For the text-containing cell, return its midpoint in (x, y) coordinate format. 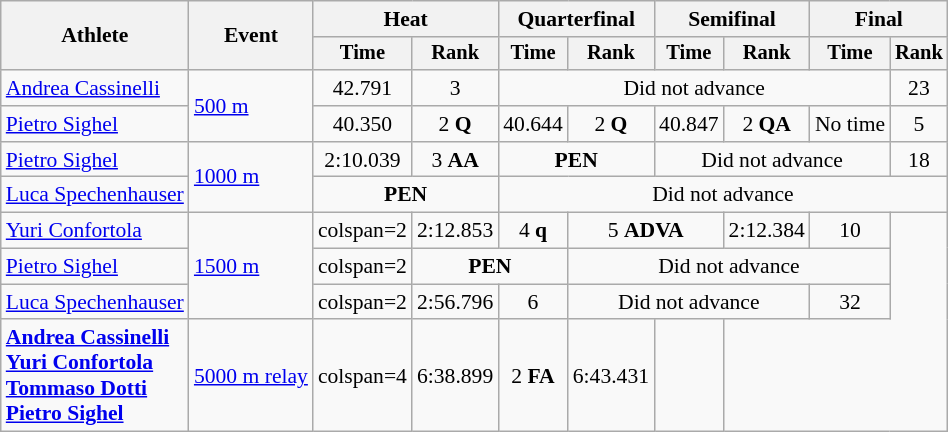
2:10.039 (362, 160)
23 (919, 88)
Final (879, 19)
Andrea Cassinelli (95, 88)
No time (850, 124)
Quarterfinal (576, 19)
5 ADVA (646, 231)
3 AA (455, 160)
10 (850, 231)
2:12.384 (767, 231)
6 (532, 302)
1000 m (251, 178)
colspan=4 (362, 376)
Semifinal (732, 19)
2 QA (767, 124)
40.350 (362, 124)
Andrea CassinelliYuri ConfortolaTommaso DottiPietro Sighel (95, 376)
2:12.853 (455, 231)
6:38.899 (455, 376)
5 (919, 124)
Athlete (95, 36)
Heat (406, 19)
500 m (251, 106)
5000 m relay (251, 376)
2:56.796 (455, 302)
2 FA (532, 376)
40.644 (532, 124)
4 q (532, 231)
42.791 (362, 88)
Yuri Confortola (95, 231)
32 (850, 302)
40.847 (688, 124)
3 (455, 88)
Event (251, 36)
18 (919, 160)
6:43.431 (611, 376)
1500 m (251, 266)
